Identify which cell holds the provided text, then report its (X, Y) central coordinate. 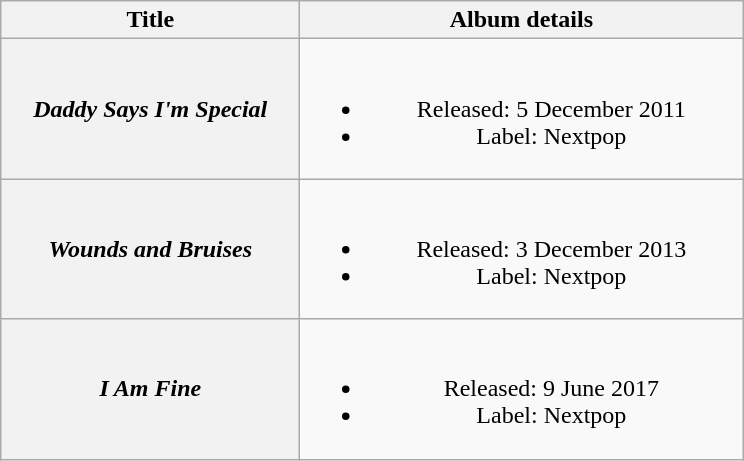
Released: 3 December 2013Label: Nextpop (522, 249)
Album details (522, 20)
Released: 9 June 2017Label: Nextpop (522, 389)
I Am Fine (150, 389)
Daddy Says I'm Special (150, 109)
Title (150, 20)
Released: 5 December 2011Label: Nextpop (522, 109)
Wounds and Bruises (150, 249)
